Locate the cell with the specified text and output its (X, Y) center coordinate. 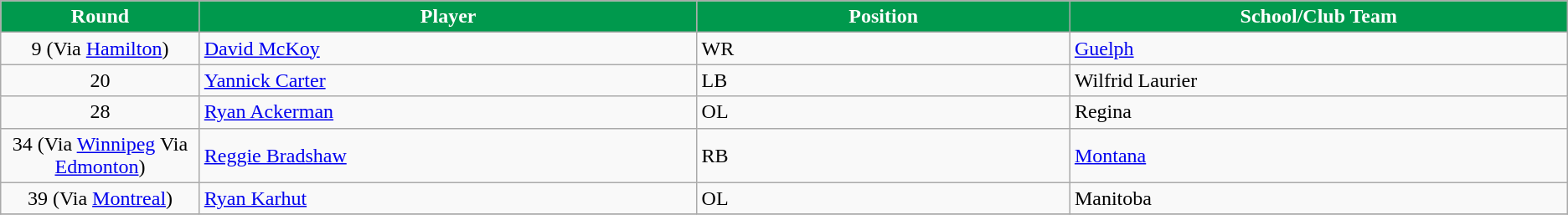
28 (101, 112)
Position (883, 17)
Reggie Bradshaw (448, 156)
34 (Via Winnipeg Via Edmonton) (101, 156)
Wilfrid Laurier (1318, 80)
Manitoba (1318, 198)
Guelph (1318, 49)
Montana (1318, 156)
LB (883, 80)
Player (448, 17)
School/Club Team (1318, 17)
Regina (1318, 112)
WR (883, 49)
Ryan Karhut (448, 198)
Ryan Ackerman (448, 112)
David McKoy (448, 49)
Round (101, 17)
RB (883, 156)
20 (101, 80)
Yannick Carter (448, 80)
9 (Via Hamilton) (101, 49)
39 (Via Montreal) (101, 198)
